Locate the cell with the specified text and output its [X, Y] center coordinate. 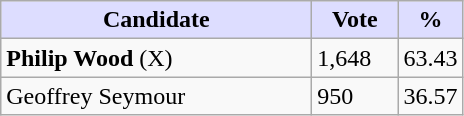
36.57 [430, 96]
% [430, 20]
950 [355, 96]
1,648 [355, 58]
Candidate [156, 20]
63.43 [430, 58]
Vote [355, 20]
Philip Wood (X) [156, 58]
Geoffrey Seymour [156, 96]
